Identify which cell holds the provided text, then report its [X, Y] central coordinate. 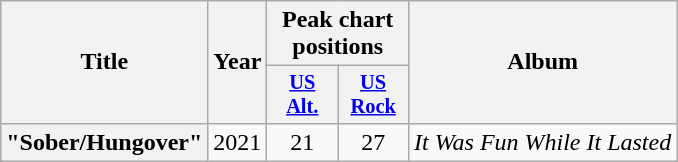
21 [302, 142]
2021 [238, 142]
Title [104, 62]
27 [374, 142]
USRock [374, 95]
Album [543, 62]
"Sober/Hungover" [104, 142]
Year [238, 62]
It Was Fun While It Lasted [543, 142]
Peak chart positions [338, 34]
USAlt. [302, 95]
